Extract the (x, y) coordinate from the center of the cell holding the provided text.  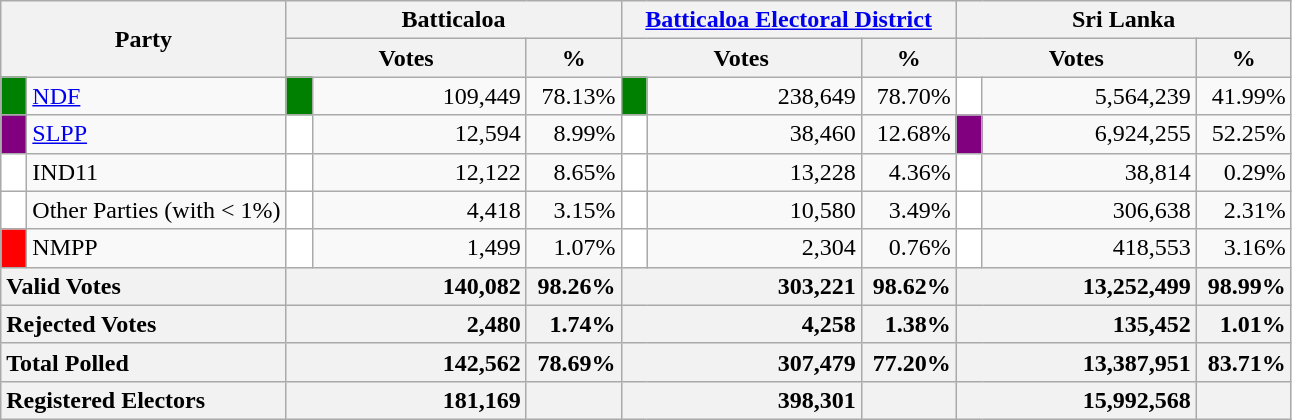
Registered Electors (144, 400)
2.31% (1244, 210)
238,649 (754, 96)
Other Parties (with < 1%) (156, 210)
1,499 (419, 248)
NDF (156, 96)
52.25% (1244, 134)
3.15% (574, 210)
77.20% (908, 362)
98.26% (574, 286)
13,387,951 (1076, 362)
2,304 (754, 248)
98.62% (908, 286)
NMPP (156, 248)
1.01% (1244, 324)
Total Polled (144, 362)
181,169 (406, 400)
13,228 (754, 172)
3.16% (1244, 248)
10,580 (754, 210)
41.99% (1244, 96)
6,924,255 (1089, 134)
15,992,568 (1076, 400)
13,252,499 (1076, 286)
83.71% (1244, 362)
140,082 (406, 286)
303,221 (741, 286)
SLPP (156, 134)
135,452 (1076, 324)
12,594 (419, 134)
398,301 (741, 400)
78.70% (908, 96)
Rejected Votes (144, 324)
Valid Votes (144, 286)
Batticaloa Electoral District (788, 20)
4,418 (419, 210)
Sri Lanka (1124, 20)
5,564,239 (1089, 96)
1.38% (908, 324)
78.69% (574, 362)
IND11 (156, 172)
8.99% (574, 134)
38,460 (754, 134)
109,449 (419, 96)
78.13% (574, 96)
0.76% (908, 248)
2,480 (406, 324)
306,638 (1089, 210)
1.74% (574, 324)
4,258 (741, 324)
1.07% (574, 248)
3.49% (908, 210)
Batticaloa (454, 20)
Party (144, 39)
12.68% (908, 134)
4.36% (908, 172)
12,122 (419, 172)
98.99% (1244, 286)
8.65% (574, 172)
142,562 (406, 362)
418,553 (1089, 248)
307,479 (741, 362)
0.29% (1244, 172)
38,814 (1089, 172)
